Identify which cell holds the provided text, then report its [X, Y] central coordinate. 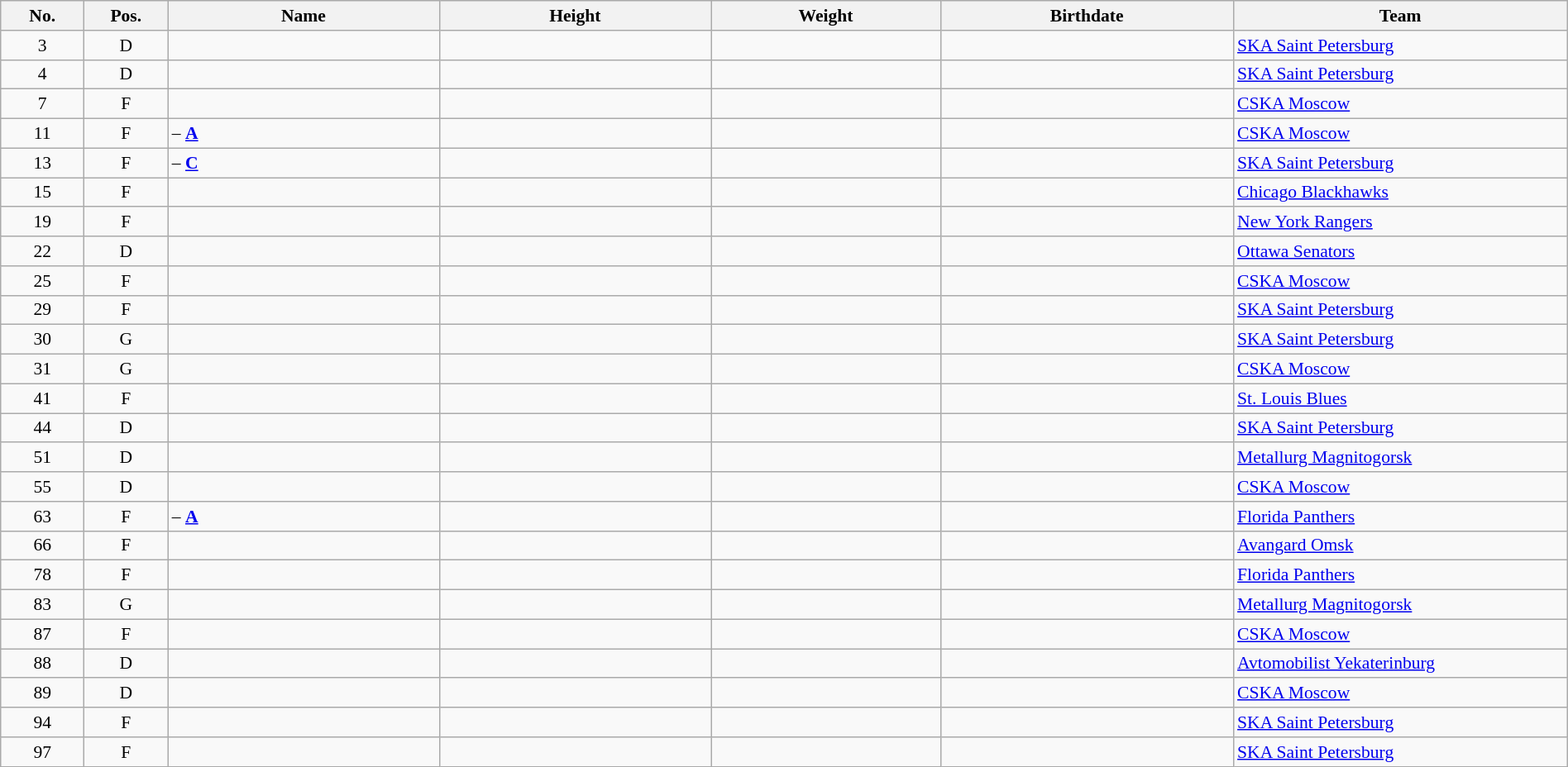
30 [43, 340]
Avangard Omsk [1400, 545]
13 [43, 163]
31 [43, 369]
25 [43, 281]
4 [43, 74]
22 [43, 251]
7 [43, 104]
Weight [826, 16]
Name [304, 16]
66 [43, 545]
55 [43, 487]
Team [1400, 16]
29 [43, 310]
78 [43, 575]
89 [43, 693]
41 [43, 398]
94 [43, 722]
19 [43, 222]
88 [43, 664]
New York Rangers [1400, 222]
44 [43, 428]
Avtomobilist Yekaterinburg [1400, 664]
15 [43, 193]
Chicago Blackhawks [1400, 193]
– C [304, 163]
63 [43, 517]
Birthdate [1087, 16]
51 [43, 458]
Ottawa Senators [1400, 251]
83 [43, 605]
87 [43, 634]
11 [43, 134]
No. [43, 16]
St. Louis Blues [1400, 398]
3 [43, 45]
Height [575, 16]
97 [43, 752]
Pos. [126, 16]
